Identify which cell holds the provided text, then report its (x, y) central coordinate. 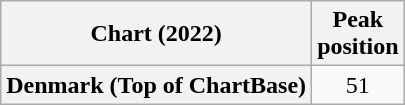
Peakposition (358, 34)
Chart (2022) (156, 34)
Denmark (Top of ChartBase) (156, 85)
51 (358, 85)
